For the text-containing cell, return its midpoint in [x, y] coordinate format. 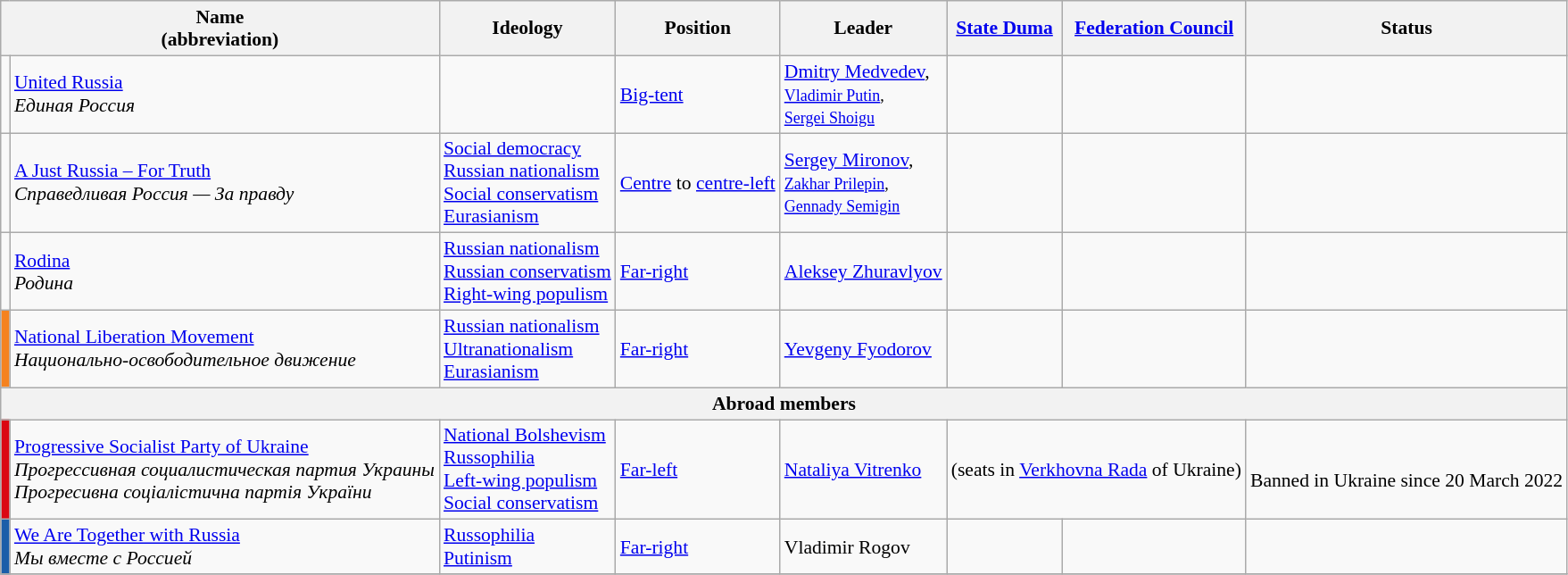
Ideology [527, 29]
Sergey Mironov,Zakhar Prilepin,Gennady Semigin [864, 183]
We Are Together with RussiaМы вместе с Россией [225, 546]
Russian nationalismRussian conservatismRight-wing populism [527, 271]
National BolshevismRussophiliaLeft-wing populismSocial conservatism [527, 470]
Progressive Socialist Party of UkraineПрогрессивная социалистическая партия УкраиныПрогресивна соціалістична партія України [225, 470]
Dmitry Medvedev,Vladimir Putin,Sergei Shoigu [864, 95]
Federation Council [1154, 29]
National Liberation MovementНационально-освободительное движение [225, 350]
Yevgeny Fyodorov [864, 350]
Nataliya Vitrenko [864, 470]
(seats in Verkhovna Rada of Ukraine) [1096, 470]
Centre to centre-left [698, 183]
Position [698, 29]
Social democracyRussian nationalismSocial conservatismEurasianism [527, 183]
Vladimir Rogov [864, 546]
Aleksey Zhuravlyov [864, 271]
United RussiaЕдиная Россия [225, 95]
Russian nationalismUltranationalismEurasianism [527, 350]
State Duma [1005, 29]
RodinaРодина [225, 271]
Leader [864, 29]
A Just Russia – For TruthСправедливая Россия — За правду [225, 183]
RussophiliaPutinism [527, 546]
Big-tent [698, 95]
Banned in Ukraine since 20 March 2022 [1406, 470]
Far-left [698, 470]
Status [1406, 29]
Abroad members [784, 404]
Name(abbreviation) [220, 29]
